Scan for the cell matching the given text and deliver its (X, Y) coordinate at center. 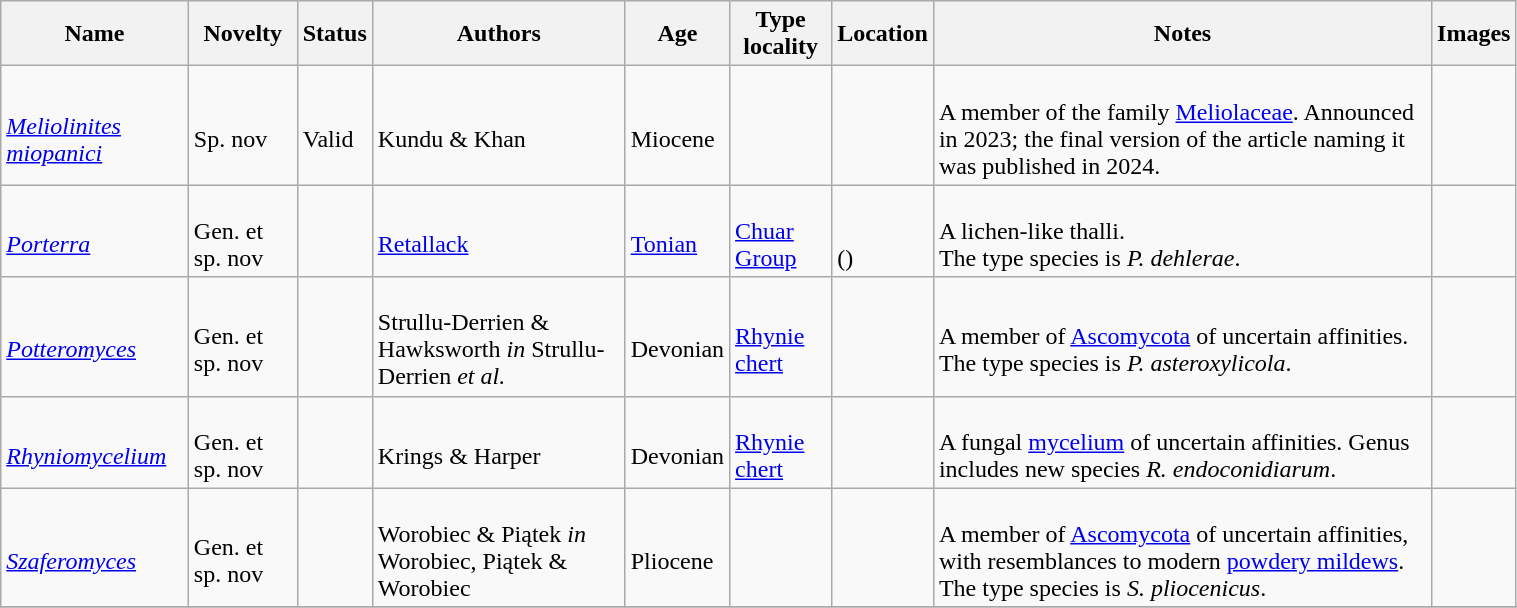
A fungal mycelium of uncertain affinities. Genus includes new species R. endoconidiarum. (1182, 442)
A member of the family Meliolaceae. Announced in 2023; the final version of the article naming it was published in 2024. (1182, 126)
A lichen-like thalli. The type species is P. dehlerae. (1182, 231)
Retallack (498, 231)
Potteromyces (95, 336)
Age (677, 34)
Type locality (781, 34)
Porterra (95, 231)
Meliolinites miopanici (95, 126)
Strullu-Derrien & Hawksworth in Strullu-Derrien et al. (498, 336)
Valid (334, 126)
Szaferomyces (95, 548)
Miocene (677, 126)
Krings & Harper (498, 442)
Authors (498, 34)
Notes (1182, 34)
Name (95, 34)
A member of Ascomycota of uncertain affinities, with resemblances to modern powdery mildews. The type species is S. pliocenicus. (1182, 548)
Pliocene (677, 548)
Images (1474, 34)
Novelty (242, 34)
() (883, 231)
A member of Ascomycota of uncertain affinities. The type species is P. asteroxylicola. (1182, 336)
Chuar Group (781, 231)
Rhyniomycelium (95, 442)
Location (883, 34)
Kundu & Khan (498, 126)
Sp. nov (242, 126)
Status (334, 34)
Tonian (677, 231)
Worobiec & Piątek in Worobiec, Piątek & Worobiec (498, 548)
